Extract the (X, Y) coordinate from the center of the cell holding the provided text.  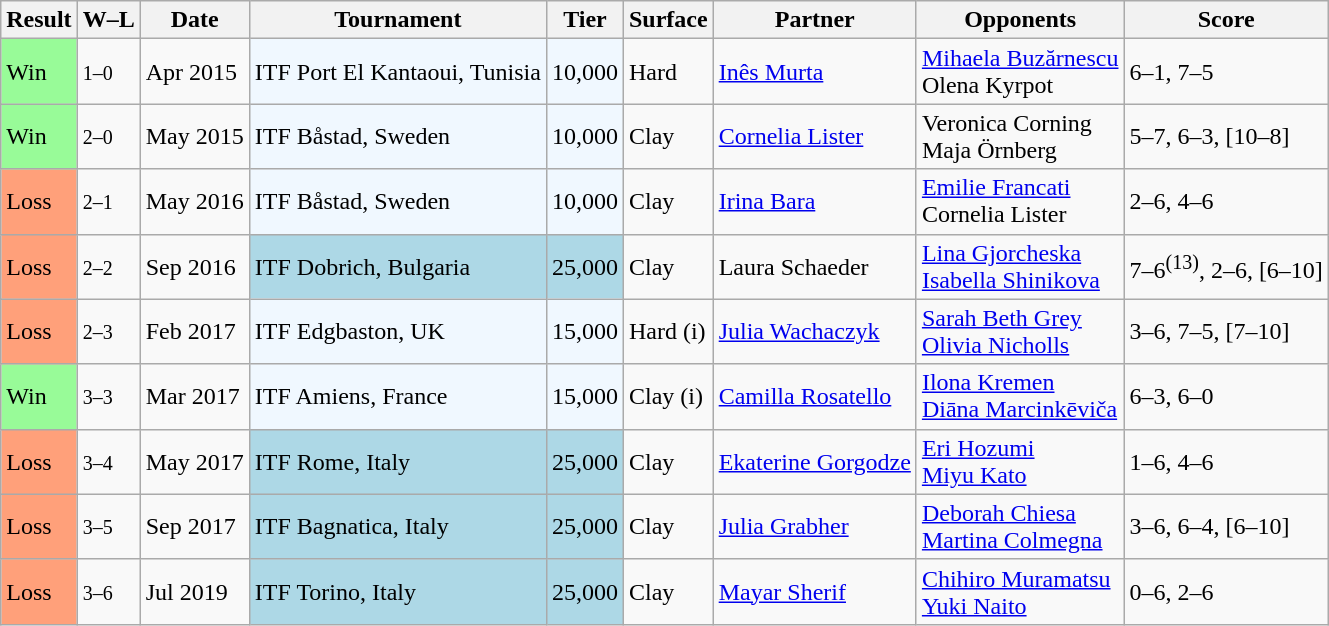
3–5 (108, 526)
Hard (i) (668, 332)
7–6(13), 2–6, [6–10] (1226, 266)
2–1 (108, 202)
2–6, 4–6 (1226, 202)
Mayar Sherif (814, 592)
Cornelia Lister (814, 136)
Ekaterine Gorgodze (814, 462)
Chihiro Muramatsu Yuki Naito (1020, 592)
Sep 2017 (194, 526)
ITF Amiens, France (398, 396)
Apr 2015 (194, 72)
May 2016 (194, 202)
Deborah Chiesa Martina Colmegna (1020, 526)
3–3 (108, 396)
Irina Bara (814, 202)
1–6, 4–6 (1226, 462)
0–6, 2–6 (1226, 592)
Hard (668, 72)
May 2015 (194, 136)
Tier (584, 20)
ITF Dobrich, Bulgaria (398, 266)
Lina Gjorcheska Isabella Shinikova (1020, 266)
Julia Grabher (814, 526)
2–3 (108, 332)
3–6 (108, 592)
Opponents (1020, 20)
ITF Torino, Italy (398, 592)
Sarah Beth Grey Olivia Nicholls (1020, 332)
May 2017 (194, 462)
Ilona Kremen Diāna Marcinkēviča (1020, 396)
Score (1226, 20)
3–4 (108, 462)
Surface (668, 20)
Tournament (398, 20)
ITF Rome, Italy (398, 462)
2–0 (108, 136)
W–L (108, 20)
Veronica Corning Maja Örnberg (1020, 136)
Mihaela Buzărnescu Olena Kyrpot (1020, 72)
Feb 2017 (194, 332)
1–0 (108, 72)
Julia Wachaczyk (814, 332)
6–3, 6–0 (1226, 396)
Mar 2017 (194, 396)
ITF Bagnatica, Italy (398, 526)
Clay (i) (668, 396)
ITF Edgbaston, UK (398, 332)
Sep 2016 (194, 266)
Emilie Francati Cornelia Lister (1020, 202)
Inês Murta (814, 72)
Laura Schaeder (814, 266)
Eri Hozumi Miyu Kato (1020, 462)
3–6, 6–4, [6–10] (1226, 526)
ITF Port El Kantaoui, Tunisia (398, 72)
3–6, 7–5, [7–10] (1226, 332)
5–7, 6–3, [10–8] (1226, 136)
2–2 (108, 266)
Date (194, 20)
Jul 2019 (194, 592)
Camilla Rosatello (814, 396)
Partner (814, 20)
6–1, 7–5 (1226, 72)
Result (39, 20)
